Scan for the cell matching the given text and deliver its (X, Y) coordinate at center. 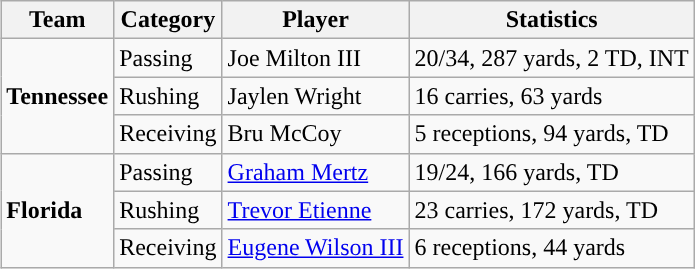
Jaylen Wright (316, 96)
Team (58, 20)
5 receptions, 94 yards, TD (552, 134)
Bru McCoy (316, 134)
23 carries, 172 yards, TD (552, 210)
Player (316, 20)
19/24, 166 yards, TD (552, 172)
20/34, 287 yards, 2 TD, INT (552, 58)
Trevor Etienne (316, 210)
6 receptions, 44 yards (552, 248)
Category (168, 20)
16 carries, 63 yards (552, 96)
Florida (58, 210)
Tennessee (58, 96)
Graham Mertz (316, 172)
Joe Milton III (316, 58)
Eugene Wilson III (316, 248)
Statistics (552, 20)
